Scan for the cell matching the given text and deliver its (x, y) coordinate at center. 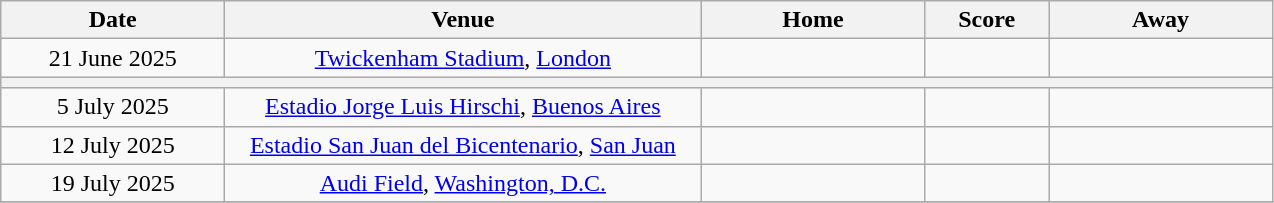
Estadio Jorge Luis Hirschi, Buenos Aires (463, 107)
12 July 2025 (113, 145)
Score (987, 20)
21 June 2025 (113, 58)
Venue (463, 20)
Away (1160, 20)
Home (813, 20)
Twickenham Stadium, London (463, 58)
19 July 2025 (113, 183)
5 July 2025 (113, 107)
Audi Field, Washington, D.C. (463, 183)
Date (113, 20)
Estadio San Juan del Bicentenario, San Juan (463, 145)
